From the cell containing the given text, extract its center point as [x, y] coordinate. 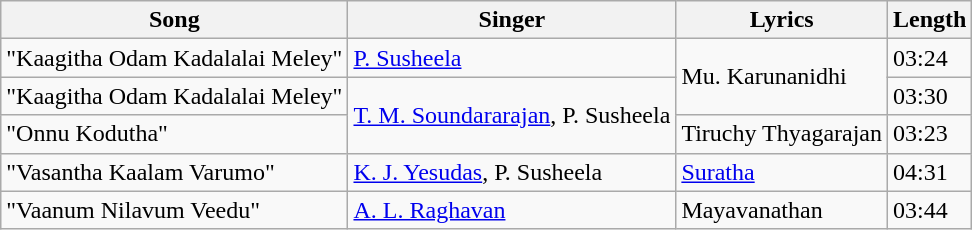
Singer [512, 20]
03:30 [930, 96]
Length [930, 20]
03:44 [930, 210]
Song [174, 20]
Tiruchy Thyagarajan [782, 134]
03:24 [930, 58]
03:23 [930, 134]
"Vasantha Kaalam Varumo" [174, 172]
Suratha [782, 172]
"Vaanum Nilavum Veedu" [174, 210]
P. Susheela [512, 58]
A. L. Raghavan [512, 210]
"Onnu Kodutha" [174, 134]
T. M. Soundararajan, P. Susheela [512, 115]
Mayavanathan [782, 210]
K. J. Yesudas, P. Susheela [512, 172]
Mu. Karunanidhi [782, 77]
Lyrics [782, 20]
04:31 [930, 172]
